Locate the cell with the specified text and output its (x, y) center coordinate. 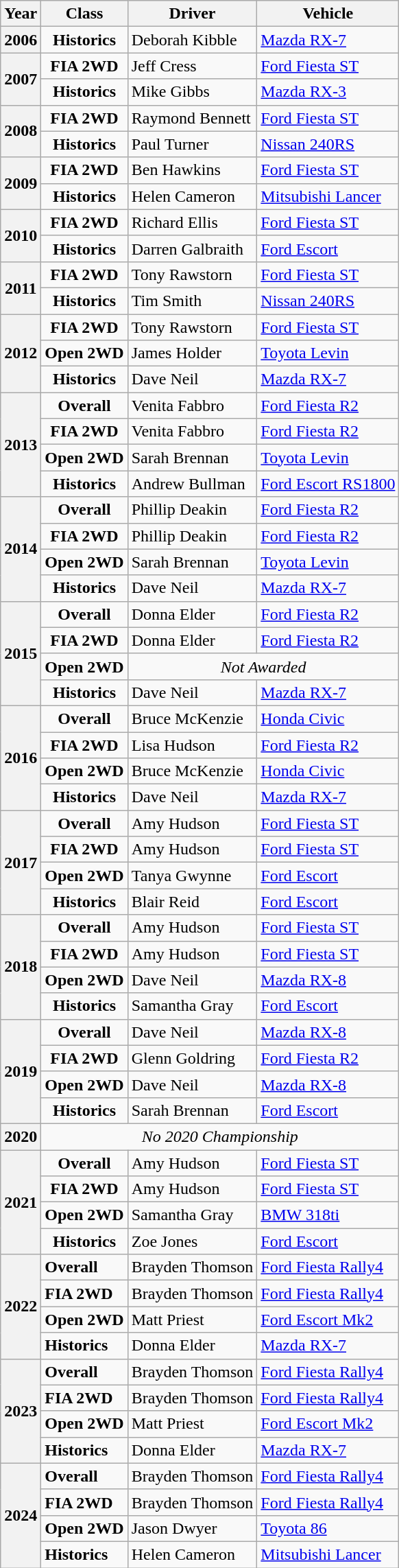
No 2020 Championship (220, 1136)
Deborah Kibble (192, 40)
Class (84, 14)
Not Awarded (263, 666)
2019 (21, 1071)
Ben Hawkins (192, 170)
Andrew Bullman (192, 484)
Year (21, 14)
2014 (21, 549)
Driver (192, 14)
Tanya Gwynne (192, 876)
2023 (21, 1411)
2007 (21, 79)
Mazda RX-3 (328, 92)
2011 (21, 288)
Raymond Bennett (192, 118)
2020 (21, 1136)
2022 (21, 1307)
2008 (21, 131)
2021 (21, 1202)
2013 (21, 445)
Jeff Cress (192, 66)
Lisa Hudson (192, 745)
Zoe Jones (192, 1241)
Mike Gibbs (192, 92)
2016 (21, 758)
2010 (21, 235)
2006 (21, 40)
Glenn Goldring (192, 1058)
James Holder (192, 353)
2024 (21, 1515)
BMW 318ti (328, 1215)
Paul Turner (192, 144)
Blair Reid (192, 902)
Richard Ellis (192, 222)
Toyota 86 (328, 1528)
2012 (21, 353)
Vehicle (328, 14)
2009 (21, 183)
Tim Smith (192, 301)
Jason Dwyer (192, 1528)
Darren Galbraith (192, 248)
2018 (21, 967)
2015 (21, 653)
Ford Escort RS1800 (328, 484)
2017 (21, 863)
